Locate the cell with the specified text and output its [x, y] center coordinate. 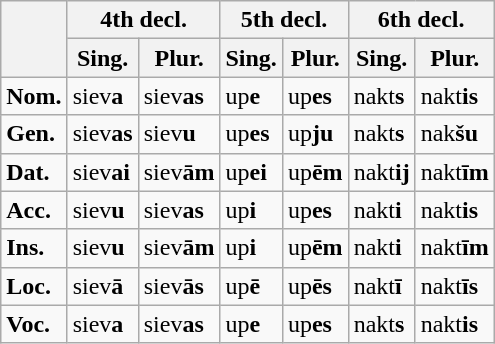
upēs [315, 286]
6th decl. [421, 20]
naktī [382, 286]
upē [251, 286]
Loc. [34, 286]
upei [251, 172]
sievā [102, 286]
5th decl. [284, 20]
sievai [102, 172]
naktīs [454, 286]
Ins. [34, 248]
nakšu [454, 134]
Voc. [34, 324]
Nom. [34, 96]
naktij [382, 172]
Gen. [34, 134]
Acc. [34, 210]
sievās [179, 286]
upju [315, 134]
4th decl. [144, 20]
Dat. [34, 172]
